Scan for the cell matching the given text and deliver its [x, y] coordinate at center. 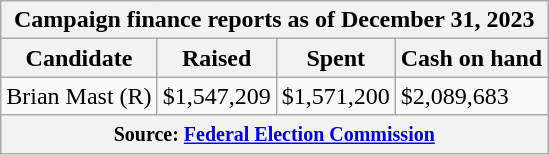
$2,089,683 [471, 96]
$1,547,209 [216, 96]
Candidate [79, 58]
Raised [216, 58]
Brian Mast (R) [79, 96]
Campaign finance reports as of December 31, 2023 [274, 20]
Source: Federal Election Commission [274, 134]
$1,571,200 [336, 96]
Spent [336, 58]
Cash on hand [471, 58]
